Find where the given text appears and provide that cell's center as (X, Y) coordinate. 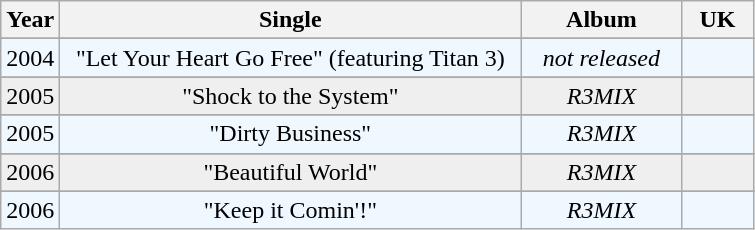
"Shock to the System" (290, 96)
"Dirty Business" (290, 134)
"Let Your Heart Go Free" (featuring Titan 3) (290, 58)
2004 (30, 58)
Album (602, 20)
Year (30, 20)
UK (718, 20)
not released (602, 58)
"Beautiful World" (290, 172)
"Keep it Comin'!" (290, 210)
Single (290, 20)
